Identify which cell holds the provided text, then report its (X, Y) central coordinate. 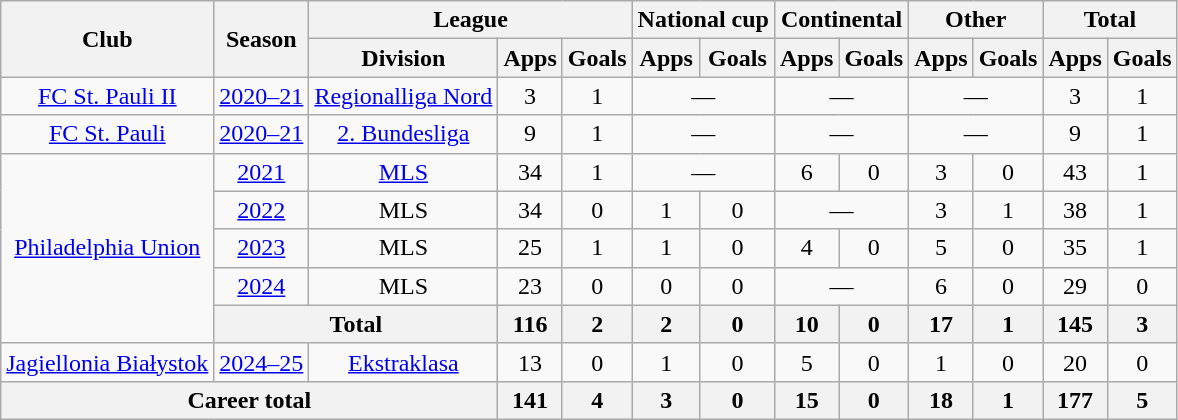
116 (530, 324)
Season (262, 39)
20 (1075, 362)
Other (976, 20)
League (470, 20)
17 (941, 324)
FC St. Pauli (108, 134)
National cup (703, 20)
13 (530, 362)
Philadelphia Union (108, 248)
2024 (262, 286)
35 (1075, 248)
FC St. Pauli II (108, 96)
43 (1075, 172)
2022 (262, 210)
Career total (250, 400)
Ekstraklasa (404, 362)
10 (806, 324)
23 (530, 286)
2021 (262, 172)
2. Bundesliga (404, 134)
2024–25 (262, 362)
141 (530, 400)
15 (806, 400)
145 (1075, 324)
Continental (841, 20)
18 (941, 400)
Club (108, 39)
29 (1075, 286)
25 (530, 248)
Division (404, 58)
Jagiellonia Białystok (108, 362)
2023 (262, 248)
Regionalliga Nord (404, 96)
38 (1075, 210)
177 (1075, 400)
